Pinpoint the cell where the given text exists, returning its (x, y) midpoint coordinate. 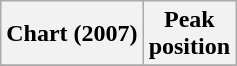
Chart (2007) (72, 34)
Peakposition (189, 34)
